Detect which cell encompasses the target text, then output its [X, Y] center coordinate. 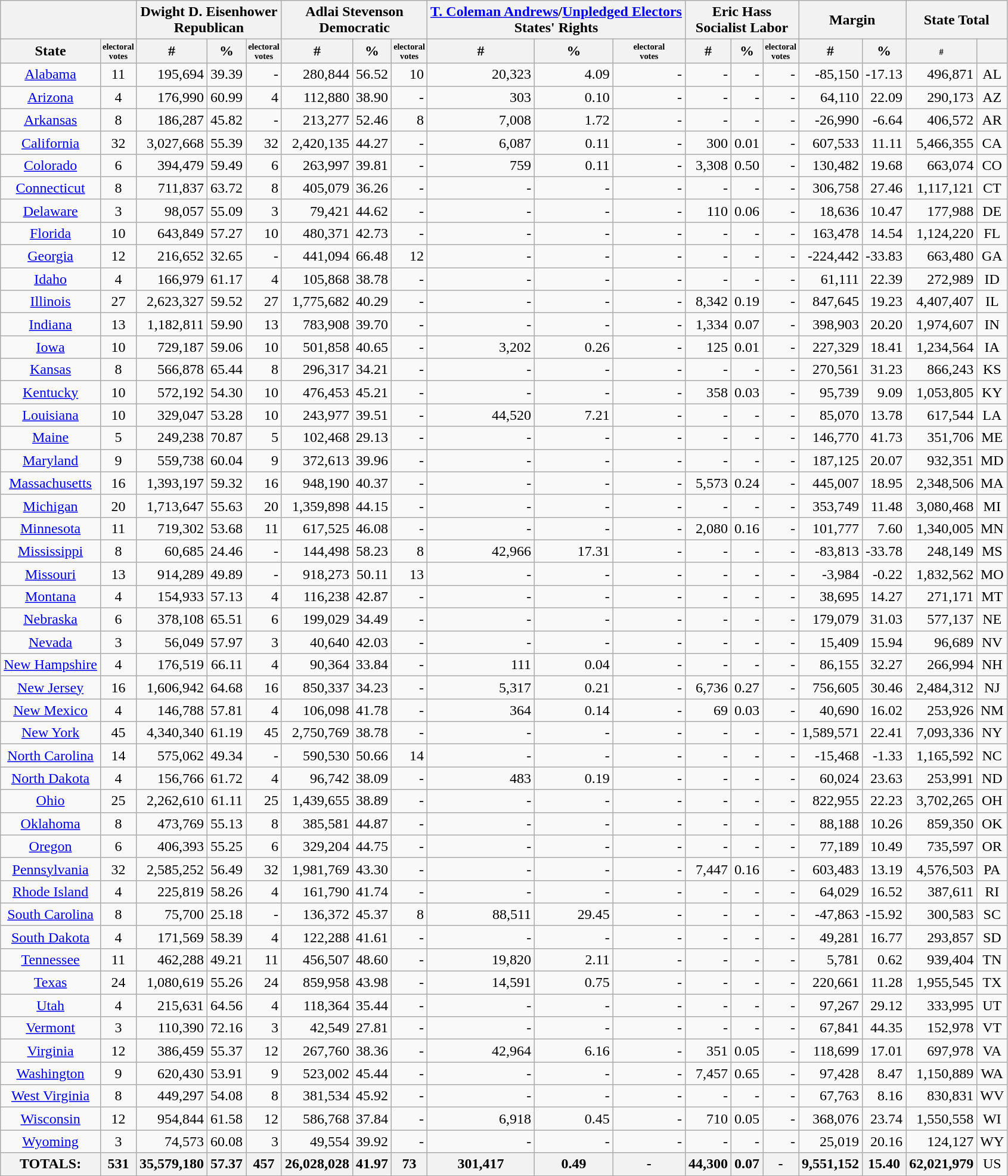
586,768 [317, 1119]
Vermont [51, 1028]
ND [992, 778]
CT [992, 188]
64.68 [227, 688]
216,652 [172, 256]
227,329 [831, 347]
0.24 [748, 483]
590,530 [317, 756]
483 [481, 778]
1,182,811 [172, 324]
Texas [51, 983]
122,288 [317, 937]
79,421 [317, 211]
11.11 [885, 143]
20,323 [481, 75]
243,977 [317, 415]
280,844 [317, 75]
577,137 [942, 620]
56.49 [227, 869]
939,404 [942, 960]
1,124,220 [942, 233]
-83,813 [831, 551]
306,758 [831, 188]
10.47 [885, 211]
847,645 [831, 302]
New Jersey [51, 688]
90,364 [317, 665]
14.27 [885, 596]
VA [992, 1051]
TOTALS: [51, 1164]
59.06 [227, 347]
North Carolina [51, 756]
62,021,979 [942, 1164]
30.46 [885, 688]
39.51 [372, 415]
0.50 [748, 165]
WA [992, 1073]
2,585,252 [172, 869]
CO [992, 165]
66.11 [227, 665]
Kentucky [51, 392]
18,636 [831, 211]
MA [992, 483]
41.97 [372, 1164]
40.65 [372, 347]
45.37 [372, 914]
2,080 [708, 528]
49,281 [831, 937]
0.62 [885, 960]
496,871 [942, 75]
5,317 [481, 688]
43.98 [372, 983]
1,165,592 [942, 756]
-0.22 [885, 574]
271,171 [942, 596]
0.26 [574, 347]
176,519 [172, 665]
130,482 [831, 165]
61.19 [227, 733]
59.52 [227, 302]
213,277 [317, 120]
1,080,619 [172, 983]
96,742 [317, 778]
70.87 [227, 438]
29.45 [574, 914]
38.36 [372, 1051]
353,749 [831, 506]
293,857 [942, 937]
4.09 [574, 75]
1,550,558 [942, 1119]
8.16 [885, 1096]
Alabama [51, 75]
4,407,407 [942, 302]
TX [992, 983]
5,781 [831, 960]
398,903 [831, 324]
783,908 [317, 324]
603,483 [831, 869]
575,062 [172, 756]
329,204 [317, 846]
41.78 [372, 710]
697,978 [942, 1051]
19,820 [481, 960]
10.49 [885, 846]
394,479 [172, 165]
Eric Hass Socialist Labor [742, 20]
1,439,655 [317, 801]
10.26 [885, 824]
20.16 [885, 1141]
NV [992, 642]
1,150,889 [942, 1073]
NH [992, 665]
272,989 [942, 279]
AZ [992, 97]
74,573 [172, 1141]
105,868 [317, 279]
462,288 [172, 960]
44.27 [372, 143]
60,685 [172, 551]
449,297 [172, 1096]
61.58 [227, 1119]
GA [992, 256]
44,300 [708, 1164]
Nebraska [51, 620]
124,127 [942, 1141]
1,340,005 [942, 528]
-224,442 [831, 256]
42.03 [372, 642]
58.39 [227, 937]
Missouri [51, 574]
WY [992, 1141]
69 [708, 710]
220,661 [831, 983]
UT [992, 1005]
118,364 [317, 1005]
-1.33 [885, 756]
Arizona [51, 97]
859,350 [942, 824]
1,359,898 [317, 506]
15.94 [885, 642]
42,966 [481, 551]
IA [992, 347]
WV [992, 1096]
85,070 [831, 415]
OH [992, 801]
NC [992, 756]
290,173 [942, 97]
-17.13 [885, 75]
171,569 [172, 937]
1,775,682 [317, 302]
59.32 [227, 483]
38.89 [372, 801]
TN [992, 960]
Rhode Island [51, 892]
36.26 [372, 188]
49,554 [317, 1141]
15,409 [831, 642]
106,098 [317, 710]
39.81 [372, 165]
54.08 [227, 1096]
PA [992, 869]
50.11 [372, 574]
South Dakota [51, 937]
55.13 [227, 824]
New Hampshire [51, 665]
44.35 [885, 1028]
44.75 [372, 846]
46.08 [372, 528]
-6.64 [885, 120]
49.21 [227, 960]
663,480 [942, 256]
1,053,805 [942, 392]
1,234,564 [942, 347]
Oklahoma [51, 824]
3,702,265 [942, 801]
58.26 [227, 892]
457 [264, 1164]
1,589,571 [831, 733]
6,736 [708, 688]
300,583 [942, 914]
531 [118, 1164]
7,093,336 [942, 733]
61.72 [227, 778]
866,243 [942, 370]
California [51, 143]
North Dakota [51, 778]
23.74 [885, 1119]
1.72 [574, 120]
95,739 [831, 392]
MO [992, 574]
42.87 [372, 596]
27.46 [885, 188]
South Carolina [51, 914]
31.23 [885, 370]
1,713,647 [172, 506]
AR [992, 120]
NE [992, 620]
44.15 [372, 506]
0.04 [574, 665]
0.45 [574, 1119]
177,988 [942, 211]
303 [481, 97]
32.65 [227, 256]
58.23 [372, 551]
186,287 [172, 120]
59.49 [227, 165]
830,831 [942, 1096]
7,447 [708, 869]
ID [992, 279]
11.28 [885, 983]
7,457 [708, 1073]
LA [992, 415]
40,640 [317, 642]
55.63 [227, 506]
253,926 [942, 710]
65.44 [227, 370]
-33.83 [885, 256]
381,534 [317, 1096]
77,189 [831, 846]
914,289 [172, 574]
67,763 [831, 1096]
111 [481, 665]
Tennessee [51, 960]
3,027,668 [172, 143]
IN [992, 324]
270,561 [831, 370]
20.07 [885, 460]
118,699 [831, 1051]
225,819 [172, 892]
48.60 [372, 960]
4,576,503 [942, 869]
13.19 [885, 869]
60,024 [831, 778]
MD [992, 460]
64,029 [831, 892]
711,837 [172, 188]
29.13 [372, 438]
Oregon [51, 846]
1,334 [708, 324]
372,613 [317, 460]
364 [481, 710]
56,049 [172, 642]
0.27 [748, 688]
MT [992, 596]
166,979 [172, 279]
156,766 [172, 778]
729,187 [172, 347]
55.09 [227, 211]
72.16 [227, 1028]
358 [708, 392]
253,991 [942, 778]
2,262,610 [172, 801]
351,706 [942, 438]
146,788 [172, 710]
386,459 [172, 1051]
Margin [852, 20]
Montana [51, 596]
31.03 [885, 620]
50.66 [372, 756]
Michigan [51, 506]
1,955,545 [942, 983]
480,371 [317, 233]
State Total [957, 20]
859,958 [317, 983]
ME [992, 438]
37.84 [372, 1119]
22.41 [885, 733]
42,964 [481, 1051]
Colorado [51, 165]
FL [992, 233]
44.62 [372, 211]
3,202 [481, 347]
NJ [992, 688]
Kansas [51, 370]
35.44 [372, 1005]
41.73 [885, 438]
Illinois [51, 302]
15.40 [885, 1164]
97,267 [831, 1005]
406,572 [942, 120]
35,579,180 [172, 1164]
60.99 [227, 97]
501,858 [317, 347]
559,738 [172, 460]
53.68 [227, 528]
101,777 [831, 528]
-15,468 [831, 756]
Connecticut [51, 188]
932,351 [942, 460]
6,918 [481, 1119]
26,028,028 [317, 1164]
1,117,121 [942, 188]
8,342 [708, 302]
Ohio [51, 801]
176,990 [172, 97]
75,700 [172, 914]
215,631 [172, 1005]
607,533 [831, 143]
2,420,135 [317, 143]
16.77 [885, 937]
61,111 [831, 279]
5,573 [708, 483]
566,878 [172, 370]
43.30 [372, 869]
Louisiana [51, 415]
29.12 [885, 1005]
57.13 [227, 596]
1,974,607 [942, 324]
Maine [51, 438]
300 [708, 143]
187,125 [831, 460]
6.16 [574, 1051]
45.44 [372, 1073]
9,551,152 [831, 1164]
Delaware [51, 211]
-47,863 [831, 914]
61.11 [227, 801]
KS [992, 370]
West Virginia [51, 1096]
67,841 [831, 1028]
1,832,562 [942, 574]
42.73 [372, 233]
73 [410, 1164]
18.41 [885, 347]
110,390 [172, 1028]
Wisconsin [51, 1119]
88,511 [481, 914]
Massachusetts [51, 483]
-33.78 [885, 551]
Pennsylvania [51, 869]
22.39 [885, 279]
19.23 [885, 302]
17.01 [885, 1051]
617,525 [317, 528]
476,453 [317, 392]
25.18 [227, 914]
14.54 [885, 233]
948,190 [317, 483]
199,029 [317, 620]
13.78 [885, 415]
154,933 [172, 596]
49.34 [227, 756]
55.39 [227, 143]
7,008 [481, 120]
T. Coleman Andrews/Unpledged Electors States' Rights [557, 20]
RI [992, 892]
617,544 [942, 415]
Utah [51, 1005]
OR [992, 846]
2.11 [574, 960]
387,611 [942, 892]
AL [992, 75]
66.48 [372, 256]
Nevada [51, 642]
42,549 [317, 1028]
40.29 [372, 302]
9.09 [885, 392]
61.17 [227, 279]
822,955 [831, 801]
DE [992, 211]
41.74 [372, 892]
249,238 [172, 438]
161,790 [317, 892]
Florida [51, 233]
0.65 [748, 1073]
53.91 [227, 1073]
136,372 [317, 914]
301,417 [481, 1164]
179,079 [831, 620]
57.37 [227, 1164]
22.09 [885, 97]
16.52 [885, 892]
56.52 [372, 75]
25,019 [831, 1141]
-26,990 [831, 120]
SD [992, 937]
60.04 [227, 460]
34.21 [372, 370]
Indiana [51, 324]
39.92 [372, 1141]
405,079 [317, 188]
643,849 [172, 233]
96,689 [942, 642]
60.08 [227, 1141]
1,393,197 [172, 483]
Iowa [51, 347]
32.27 [885, 665]
19.68 [885, 165]
54.30 [227, 392]
Idaho [51, 279]
Dwight D. EisenhowerRepublican [209, 20]
756,605 [831, 688]
33.84 [372, 665]
918,273 [317, 574]
22.23 [885, 801]
116,238 [317, 596]
759 [481, 165]
4,340,340 [172, 733]
735,597 [942, 846]
954,844 [172, 1119]
44.87 [372, 824]
2,484,312 [942, 688]
523,002 [317, 1073]
351 [708, 1051]
97,428 [831, 1073]
New Mexico [51, 710]
441,094 [317, 256]
663,074 [942, 165]
3,308 [708, 165]
NM [992, 710]
0.06 [748, 211]
850,337 [317, 688]
-15.92 [885, 914]
125 [708, 347]
38.09 [372, 778]
-85,150 [831, 75]
New York [51, 733]
44,520 [481, 415]
0.75 [574, 983]
64,110 [831, 97]
Georgia [51, 256]
620,430 [172, 1073]
719,302 [172, 528]
378,108 [172, 620]
MI [992, 506]
5,466,355 [942, 143]
20.20 [885, 324]
45.82 [227, 120]
1,981,769 [317, 869]
263,997 [317, 165]
State [51, 51]
57.81 [227, 710]
65.51 [227, 620]
Minnesota [51, 528]
11.48 [885, 506]
CA [992, 143]
55.25 [227, 846]
SC [992, 914]
14,591 [481, 983]
146,770 [831, 438]
333,995 [942, 1005]
16.02 [885, 710]
473,769 [172, 824]
55.26 [227, 983]
NY [992, 733]
2,623,327 [172, 302]
24.46 [227, 551]
112,880 [317, 97]
40,690 [831, 710]
1,606,942 [172, 688]
406,393 [172, 846]
0.14 [574, 710]
38.90 [372, 97]
Virginia [51, 1051]
Wyoming [51, 1141]
385,581 [317, 824]
64.56 [227, 1005]
59.90 [227, 324]
0.49 [574, 1164]
248,149 [942, 551]
17.31 [574, 551]
55.37 [227, 1051]
40.37 [372, 483]
VT [992, 1028]
18.95 [885, 483]
34.23 [372, 688]
45.92 [372, 1096]
63.72 [227, 188]
45.21 [372, 392]
23.63 [885, 778]
144,498 [317, 551]
6,087 [481, 143]
0.10 [574, 97]
49.89 [227, 574]
7.21 [574, 415]
195,694 [172, 75]
-3,984 [831, 574]
572,192 [172, 392]
445,007 [831, 483]
296,317 [317, 370]
39.96 [372, 460]
2,348,506 [942, 483]
456,507 [317, 960]
Adlai StevensonDemocratic [354, 20]
27.81 [372, 1028]
710 [708, 1119]
267,760 [317, 1051]
8.47 [885, 1073]
52.46 [372, 120]
Washington [51, 1073]
US [992, 1164]
OK [992, 824]
34.49 [372, 620]
MN [992, 528]
266,994 [942, 665]
Mississippi [51, 551]
368,076 [831, 1119]
53.28 [227, 415]
98,057 [172, 211]
329,047 [172, 415]
88,188 [831, 824]
0.21 [574, 688]
57.27 [227, 233]
KY [992, 392]
2,750,769 [317, 733]
WI [992, 1119]
IL [992, 302]
Arkansas [51, 120]
39.70 [372, 324]
163,478 [831, 233]
Maryland [51, 460]
38,695 [831, 596]
39.39 [227, 75]
41.61 [372, 937]
152,978 [942, 1028]
MS [992, 551]
7.60 [885, 528]
86,155 [831, 665]
110 [708, 211]
3,080,468 [942, 506]
102,468 [317, 438]
57.97 [227, 642]
